Locate the cell with the specified text and output its [X, Y] center coordinate. 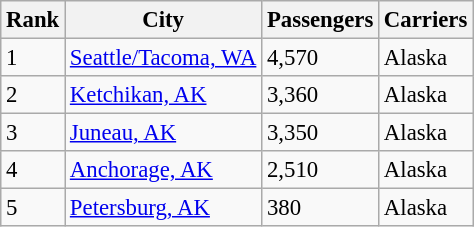
Seattle/Tacoma, WA [164, 58]
Juneau, AK [164, 133]
Petersburg, AK [164, 208]
4,570 [320, 58]
Anchorage, AK [164, 170]
4 [33, 170]
1 [33, 58]
3,360 [320, 95]
380 [320, 208]
3 [33, 133]
3,350 [320, 133]
Carriers [426, 20]
2,510 [320, 170]
Passengers [320, 20]
2 [33, 95]
5 [33, 208]
Ketchikan, AK [164, 95]
City [164, 20]
Rank [33, 20]
